Determine the (x, y) coordinate at the center of the cell enclosing the given text.  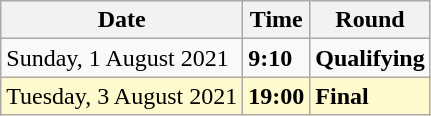
Round (370, 20)
Final (370, 96)
Date (122, 20)
Sunday, 1 August 2021 (122, 58)
Qualifying (370, 58)
Tuesday, 3 August 2021 (122, 96)
Time (276, 20)
9:10 (276, 58)
19:00 (276, 96)
